Detect which cell encompasses the target text, then output its (x, y) center coordinate. 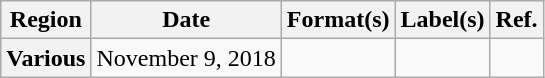
Region (46, 20)
November 9, 2018 (186, 58)
Ref. (516, 20)
Format(s) (338, 20)
Various (46, 58)
Label(s) (442, 20)
Date (186, 20)
